Find where the given text appears and provide that cell's center as (x, y) coordinate. 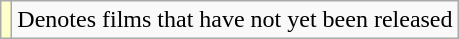
Denotes films that have not yet been released (235, 20)
